Provide the (x, y) coordinate of the cell's center where the given text is located.  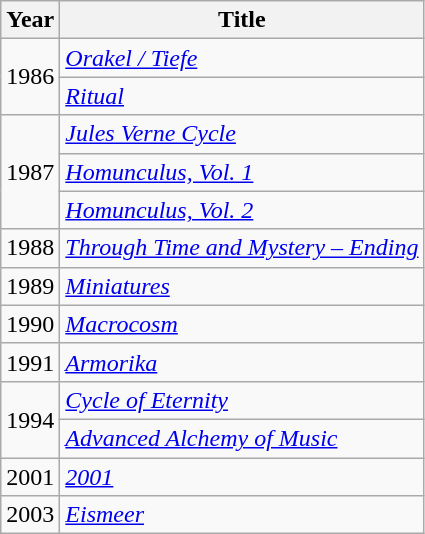
2003 (30, 515)
1994 (30, 419)
Ritual (242, 96)
1986 (30, 77)
Orakel / Tiefe (242, 58)
Eismeer (242, 515)
Homunculus, Vol. 2 (242, 210)
Jules Verne Cycle (242, 134)
1990 (30, 324)
Miniatures (242, 286)
Cycle of Eternity (242, 400)
Homunculus, Vol. 1 (242, 172)
Macrocosm (242, 324)
1989 (30, 286)
Advanced Alchemy of Music (242, 438)
Year (30, 20)
Through Time and Mystery – Ending (242, 248)
1988 (30, 248)
1991 (30, 362)
Armorika (242, 362)
1987 (30, 172)
Title (242, 20)
